Search for the cell housing the specified text and yield its [x, y] center coordinate. 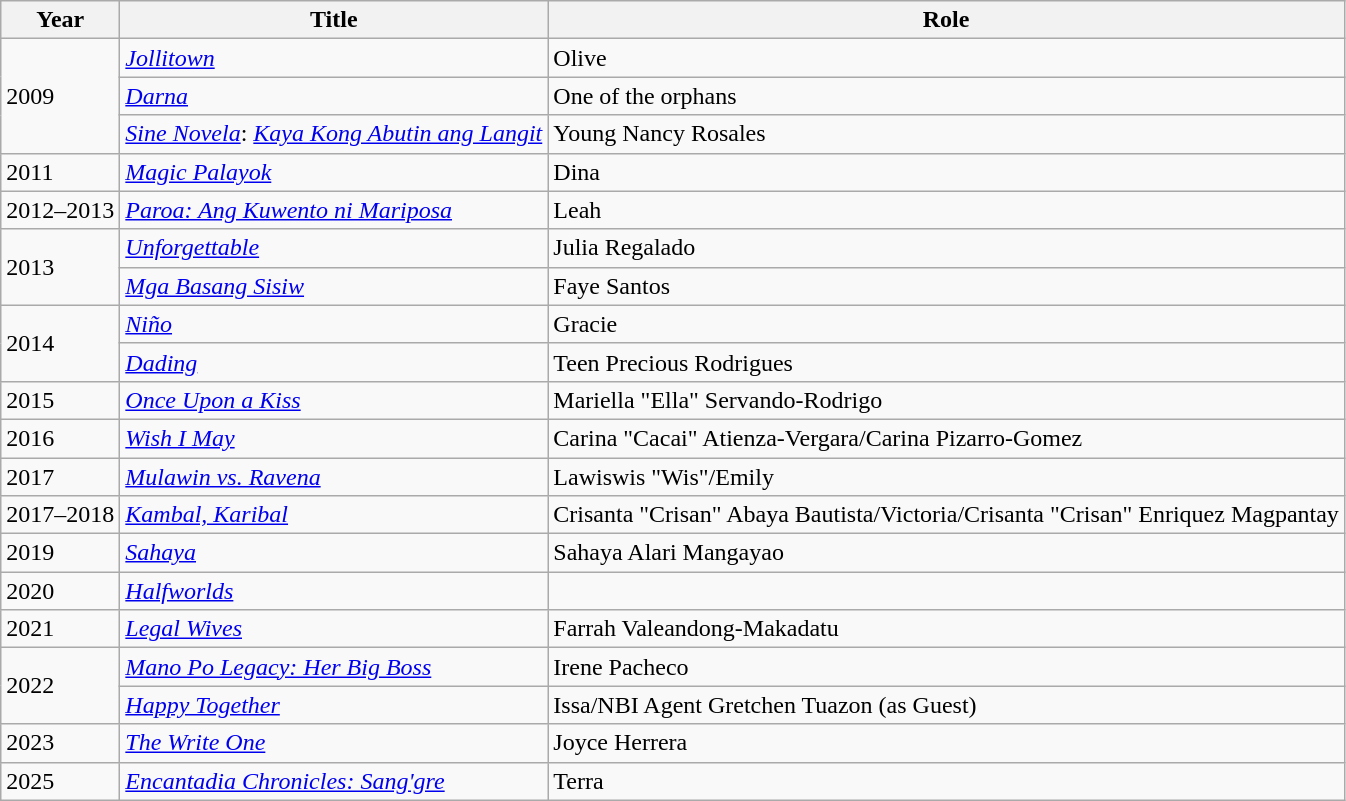
2020 [60, 591]
2011 [60, 172]
2019 [60, 553]
Jollitown [334, 58]
Olive [946, 58]
Terra [946, 781]
2015 [60, 400]
Dina [946, 172]
Once Upon a Kiss [334, 400]
2017 [60, 477]
Year [60, 20]
The Write One [334, 743]
Encantadia Chronicles: Sang'gre [334, 781]
Carina "Cacai" Atienza-Vergara/Carina Pizarro-Gomez [946, 438]
2022 [60, 686]
Dading [334, 362]
Halfworlds [334, 591]
2013 [60, 267]
2017–2018 [60, 515]
Paroa: Ang Kuwento ni Mariposa [334, 210]
Sine Novela: Kaya Kong Abutin ang Langit [334, 134]
Sahaya Alari Mangayao [946, 553]
Mano Po Legacy: Her Big Boss [334, 667]
2023 [60, 743]
2016 [60, 438]
Wish I May [334, 438]
Legal Wives [334, 629]
2025 [60, 781]
2009 [60, 96]
Crisanta "Crisan" Abaya Bautista/Victoria/Crisanta "Crisan" Enriquez Magpantay [946, 515]
Julia Regalado [946, 248]
Kambal, Karibal [334, 515]
2012–2013 [60, 210]
Issa/NBI Agent Gretchen Tuazon (as Guest) [946, 705]
Sahaya [334, 553]
Darna [334, 96]
Mariella "Ella" Servando-Rodrigo [946, 400]
Gracie [946, 324]
Leah [946, 210]
Happy Together [334, 705]
Unforgettable [334, 248]
Young Nancy Rosales [946, 134]
Faye Santos [946, 286]
2014 [60, 343]
Magic Palayok [334, 172]
2021 [60, 629]
Mulawin vs. Ravena [334, 477]
Title [334, 20]
Lawiswis "Wis"/Emily [946, 477]
Farrah Valeandong-Makadatu [946, 629]
Mga Basang Sisiw [334, 286]
Joyce Herrera [946, 743]
Role [946, 20]
Niño [334, 324]
One of the orphans [946, 96]
Irene Pacheco [946, 667]
Teen Precious Rodrigues [946, 362]
